Identify which cell holds the provided text, then report its (X, Y) central coordinate. 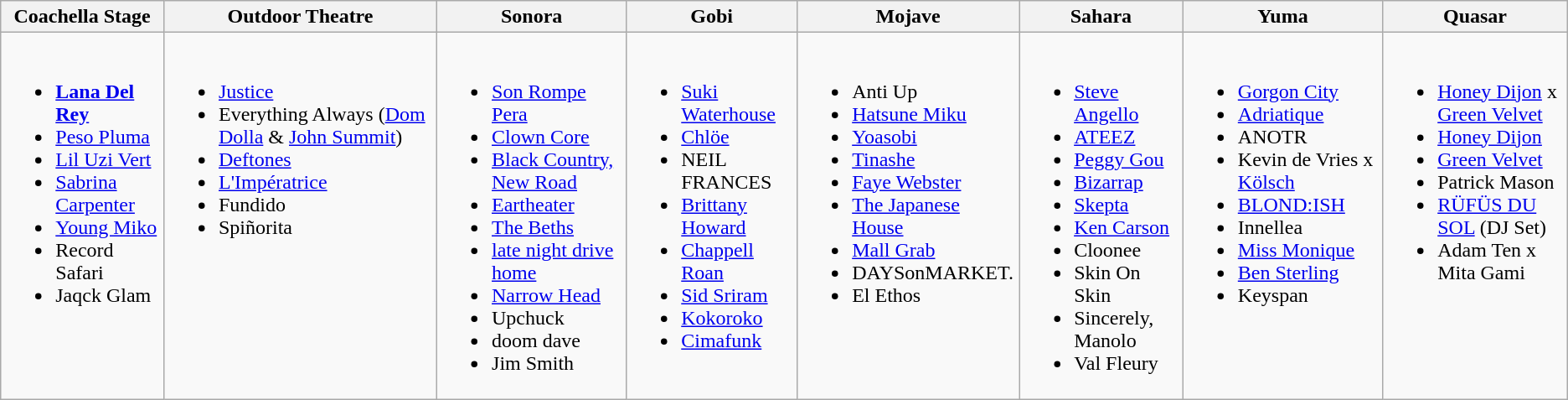
Anti UpHatsune MikuYoasobiTinasheFaye WebsterThe Japanese HouseMall GrabDAYSonMARKET. El Ethos (908, 216)
Yuma (1282, 17)
Gorgon CityAdriatiqueANOTRKevin de Vries x KölschBLOND:ISHInnelleaMiss MoniqueBen SterlingKeyspan (1282, 216)
JusticeEverything Always (Dom Dolla & John Summit)DeftonesL'ImpératriceFundido Spiñorita (300, 216)
Lana Del ReyPeso PlumaLil Uzi VertSabrina CarpenterYoung MikoRecord Safari Jaqck Glam (82, 216)
Outdoor Theatre (300, 17)
Suki WaterhouseChlöeNEIL FRANCESBrittany HowardChappell RoanSid SriramKokorokoCimafunk (712, 216)
Coachella Stage (82, 17)
Sonora (532, 17)
Mojave (908, 17)
Son Rompe PeraClown CoreBlack Country, New RoadEartheaterThe Bethslate night drive homeNarrow HeadUpchuckdoom dave Jim Smith (532, 216)
Sahara (1101, 17)
Gobi (712, 17)
Steve AngelloATEEZPeggy GouBizarrapSkeptaKen CarsonClooneeSkin On SkinSincerely, Manolo Val Fleury (1101, 216)
Quasar (1476, 17)
Honey Dijon x Green Velvet Honey Dijon Green Velvet Patrick Mason RÜFÜS DU SOL (DJ Set) Adam Ten x Mita Gami (1476, 216)
